Provide the (x, y) coordinate of the cell's center where the given text is located.  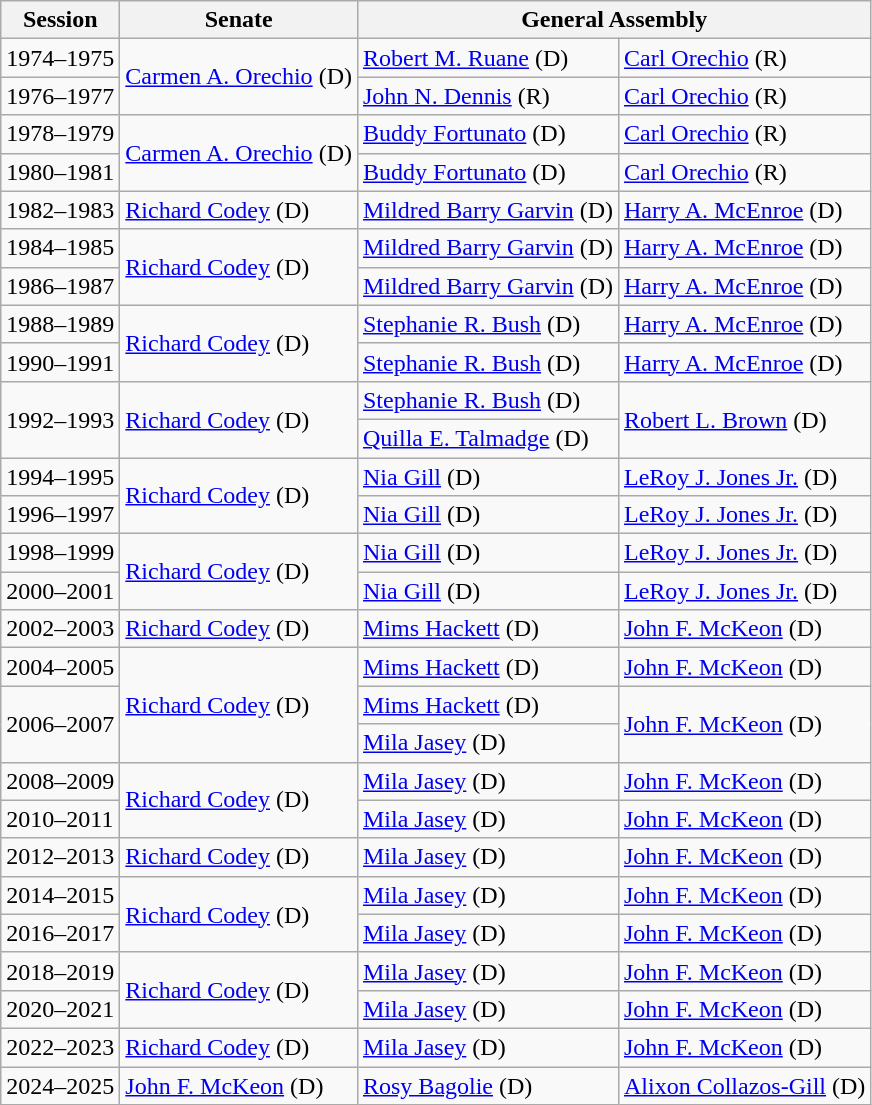
2022–2023 (60, 1047)
Alixon Collazos-Gill (D) (744, 1085)
Quilla E. Talmadge (D) (488, 438)
2014–2015 (60, 895)
1974–1975 (60, 58)
Senate (239, 20)
2008–2009 (60, 781)
2006–2007 (60, 724)
1998–1999 (60, 553)
2020–2021 (60, 1009)
2016–2017 (60, 933)
Rosy Bagolie (D) (488, 1085)
1990–1991 (60, 362)
John N. Dennis (R) (488, 96)
Robert M. Ruane (D) (488, 58)
1986–1987 (60, 286)
2018–2019 (60, 971)
1992–1993 (60, 419)
1978–1979 (60, 134)
2004–2005 (60, 667)
1976–1977 (60, 96)
Robert L. Brown (D) (744, 419)
1996–1997 (60, 515)
Session (60, 20)
2002–2003 (60, 629)
2010–2011 (60, 819)
1994–1995 (60, 477)
1982–1983 (60, 210)
2024–2025 (60, 1085)
2012–2013 (60, 857)
General Assembly (614, 20)
1980–1981 (60, 172)
2000–2001 (60, 591)
1988–1989 (60, 324)
1984–1985 (60, 248)
